From the cell containing the given text, extract its center point as (x, y) coordinate. 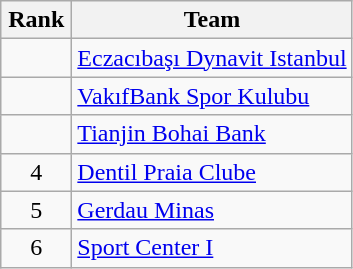
5 (36, 210)
Rank (36, 20)
4 (36, 172)
VakıfBank Spor Kulubu (212, 96)
Sport Center I (212, 248)
Tianjin Bohai Bank (212, 134)
Dentil Praia Clube (212, 172)
Eczacıbaşı Dynavit Istanbul (212, 58)
Team (212, 20)
Gerdau Minas (212, 210)
6 (36, 248)
